Extract the (X, Y) coordinate from the center of the cell holding the provided text.  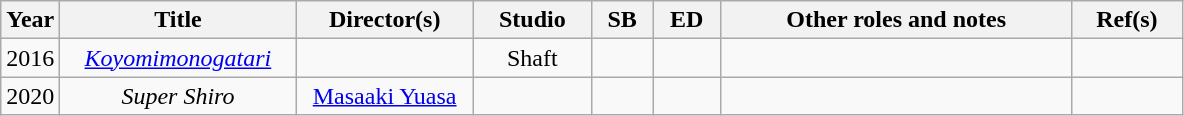
Masaaki Yuasa (384, 96)
Koyomimonogatari (178, 58)
ED (687, 20)
Shaft (532, 58)
Director(s) (384, 20)
SB (622, 20)
Other roles and notes (896, 20)
Studio (532, 20)
2016 (30, 58)
2020 (30, 96)
Year (30, 20)
Ref(s) (1127, 20)
Title (178, 20)
Super Shiro (178, 96)
